Output the [X, Y] coordinate of the center of the cell containing the given text.  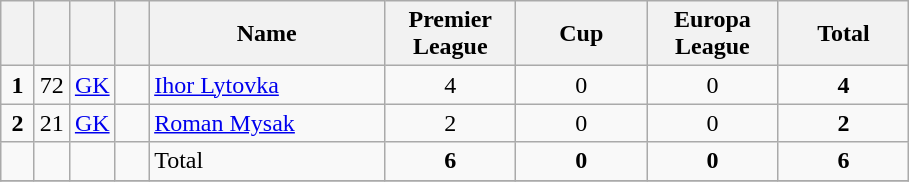
Ihor Lytovka [267, 85]
1 [18, 85]
72 [52, 85]
Premier League [450, 34]
Roman Mysak [267, 123]
Name [267, 34]
Europa League [712, 34]
21 [52, 123]
Cup [582, 34]
